From the cell containing the given text, extract its center point as [X, Y] coordinate. 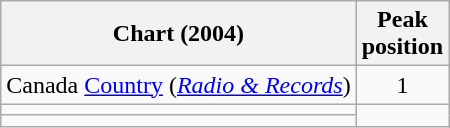
Peakposition [402, 34]
1 [402, 85]
Chart (2004) [178, 34]
Canada Country (Radio & Records) [178, 85]
